Detect which cell encompasses the target text, then output its (X, Y) center coordinate. 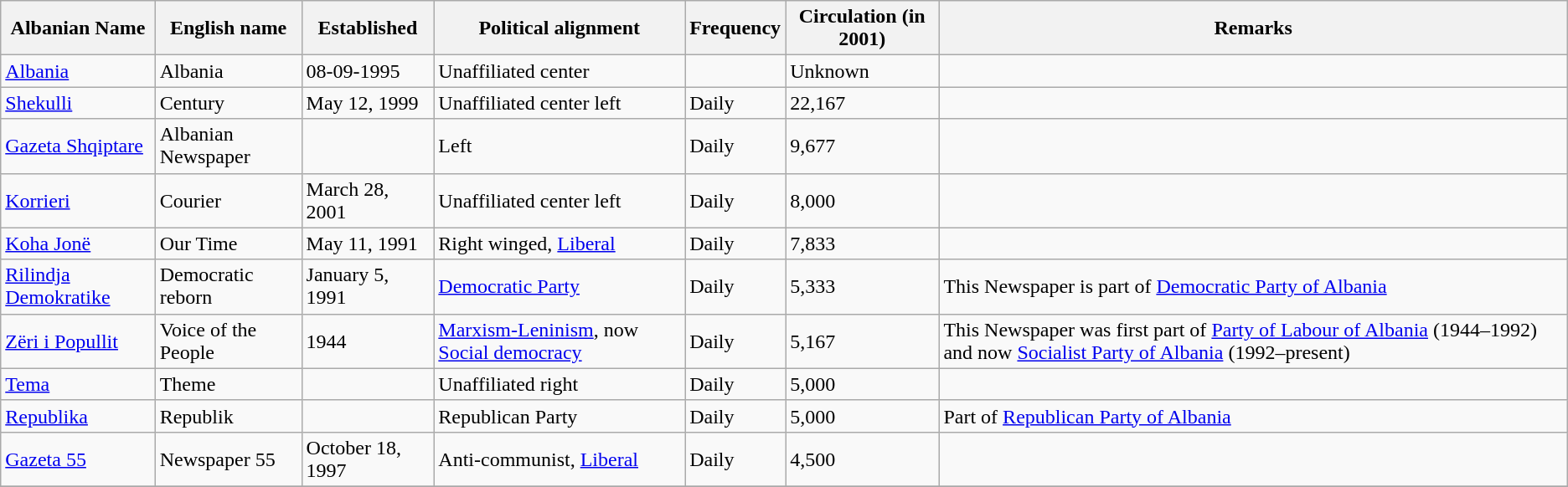
May 11, 1991 (368, 243)
Koha Jonë (78, 243)
5,167 (863, 341)
Unknown (863, 71)
Our Time (228, 243)
22,167 (863, 103)
4,500 (863, 459)
Shekulli (78, 103)
Left (560, 146)
Republika (78, 416)
Tema (78, 384)
Rilindja Demokratike (78, 286)
Korrieri (78, 201)
Unaffiliated center (560, 71)
Courier (228, 201)
Frequency (735, 28)
Theme (228, 384)
Circulation (in 2001) (863, 28)
Established (368, 28)
Unaffiliated right (560, 384)
Gazeta 55 (78, 459)
Republik (228, 416)
08-09-1995 (368, 71)
1944 (368, 341)
May 12, 1999 (368, 103)
Newspaper 55 (228, 459)
Part of Republican Party of Albania (1253, 416)
Democratic reborn (228, 286)
7,833 (863, 243)
January 5, 1991 (368, 286)
March 28, 2001 (368, 201)
Zëri i Popullit (78, 341)
9,677 (863, 146)
Political alignment (560, 28)
October 18, 1997 (368, 459)
This Newspaper was first part of Party of Labour of Albania (1944–1992) and now Socialist Party of Albania (1992–present) (1253, 341)
Albanian Name (78, 28)
This Newspaper is part of Democratic Party of Albania (1253, 286)
English name (228, 28)
Anti-communist, Liberal (560, 459)
Albanian Newspaper (228, 146)
Right winged, Liberal (560, 243)
Marxism-Leninism, now Social democracy (560, 341)
Century (228, 103)
Voice of the People (228, 341)
Remarks (1253, 28)
8,000 (863, 201)
Gazeta Shqiptare (78, 146)
Republican Party (560, 416)
5,333 (863, 286)
Democratic Party (560, 286)
